For the text-containing cell, return its midpoint in (x, y) coordinate format. 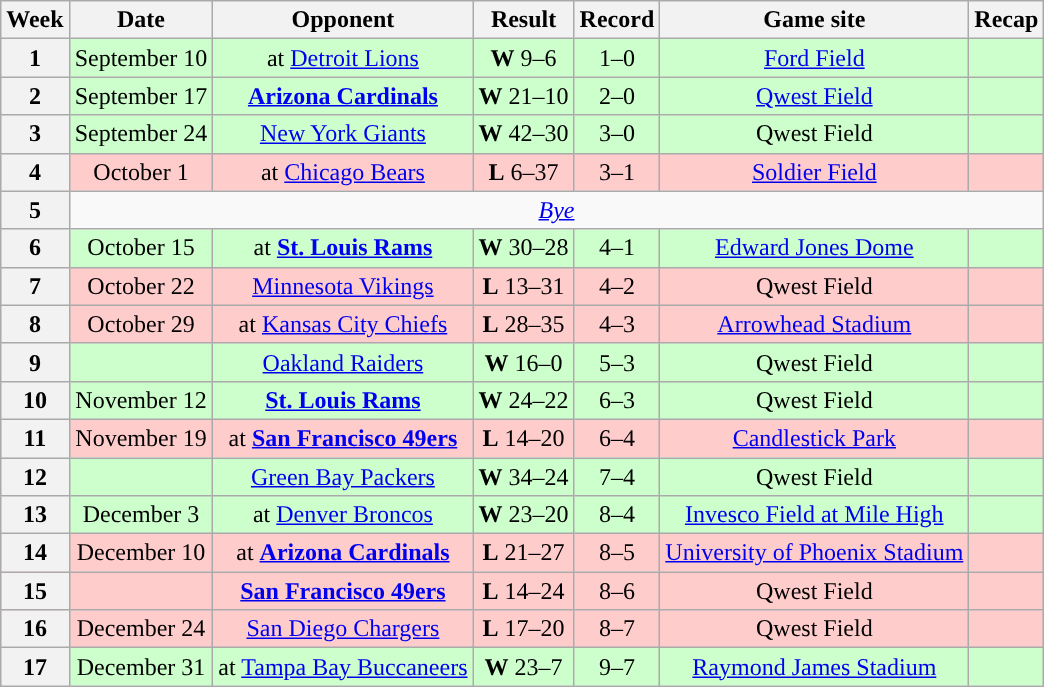
at Chicago Bears (343, 172)
Ford Field (814, 58)
W 21–10 (524, 96)
4–1 (617, 248)
3–0 (617, 134)
1 (35, 58)
Green Bay Packers (343, 477)
Result (524, 20)
Arrowhead Stadium (814, 324)
Recap (1006, 20)
8–5 (617, 553)
October 1 (141, 172)
13 (35, 515)
New York Giants (343, 134)
W 23–7 (524, 667)
8–4 (617, 515)
17 (35, 667)
L 17–20 (524, 629)
Edward Jones Dome (814, 248)
Arizona Cardinals (343, 96)
Candlestick Park (814, 438)
2–0 (617, 96)
9 (35, 362)
October 29 (141, 324)
3–1 (617, 172)
Minnesota Vikings (343, 286)
at Kansas City Chiefs (343, 324)
at St. Louis Rams (343, 248)
at Denver Broncos (343, 515)
San Diego Chargers (343, 629)
W 30–28 (524, 248)
Oakland Raiders (343, 362)
L 13–31 (524, 286)
8–6 (617, 591)
Soldier Field (814, 172)
14 (35, 553)
at Tampa Bay Buccaneers (343, 667)
11 (35, 438)
Date (141, 20)
4–3 (617, 324)
L 14–24 (524, 591)
November 19 (141, 438)
10 (35, 400)
December 10 (141, 553)
Game site (814, 20)
December 31 (141, 667)
5–3 (617, 362)
L 28–35 (524, 324)
October 22 (141, 286)
Invesco Field at Mile High (814, 515)
W 34–24 (524, 477)
University of Phoenix Stadium (814, 553)
15 (35, 591)
W 9–6 (524, 58)
3 (35, 134)
9–7 (617, 667)
St. Louis Rams (343, 400)
6–3 (617, 400)
L 21–27 (524, 553)
September 10 (141, 58)
December 24 (141, 629)
at Arizona Cardinals (343, 553)
16 (35, 629)
7 (35, 286)
Bye (556, 210)
7–4 (617, 477)
8 (35, 324)
8–7 (617, 629)
Opponent (343, 20)
12 (35, 477)
at Detroit Lions (343, 58)
W 23–20 (524, 515)
November 12 (141, 400)
W 24–22 (524, 400)
October 15 (141, 248)
W 42–30 (524, 134)
W 16–0 (524, 362)
4 (35, 172)
San Francisco 49ers (343, 591)
L 6–37 (524, 172)
at San Francisco 49ers (343, 438)
6–4 (617, 438)
September 17 (141, 96)
4–2 (617, 286)
Raymond James Stadium (814, 667)
5 (35, 210)
1–0 (617, 58)
Week (35, 20)
September 24 (141, 134)
6 (35, 248)
December 3 (141, 515)
Record (617, 20)
L 14–20 (524, 438)
2 (35, 96)
